Identify which cell holds the provided text, then report its (X, Y) central coordinate. 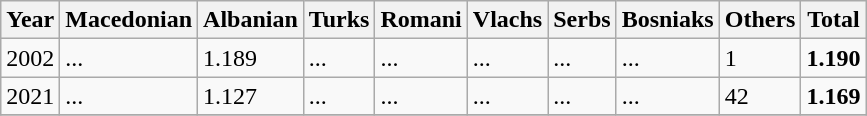
1.127 (251, 96)
Turks (339, 20)
Total (834, 20)
Others (760, 20)
Romani (421, 20)
2021 (30, 96)
Macedonian (129, 20)
Albanian (251, 20)
42 (760, 96)
1.190 (834, 58)
Vlachs (507, 20)
1.189 (251, 58)
2002 (30, 58)
1 (760, 58)
1.169 (834, 96)
Serbs (582, 20)
Bosniaks (668, 20)
Year (30, 20)
